Search for the cell housing the specified text and yield its (X, Y) center coordinate. 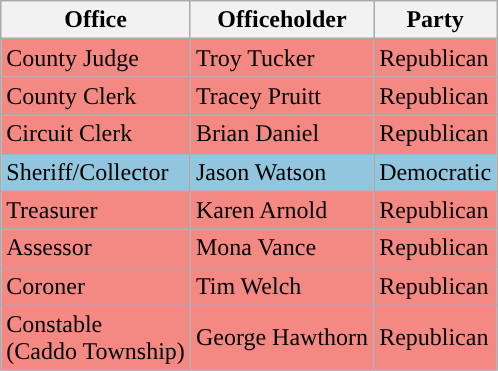
Constable(Caddo Township) (96, 338)
Sheriff/Collector (96, 172)
Karen Arnold (282, 210)
Mona Vance (282, 248)
Democratic (436, 172)
Party (436, 20)
Treasurer (96, 210)
Assessor (96, 248)
Coroner (96, 286)
Office (96, 20)
Troy Tucker (282, 58)
Tracey Pruitt (282, 96)
George Hawthorn (282, 338)
Circuit Clerk (96, 134)
County Judge (96, 58)
Tim Welch (282, 286)
County Clerk (96, 96)
Officeholder (282, 20)
Jason Watson (282, 172)
Brian Daniel (282, 134)
